Determine the [X, Y] coordinate at the center of the cell enclosing the given text.  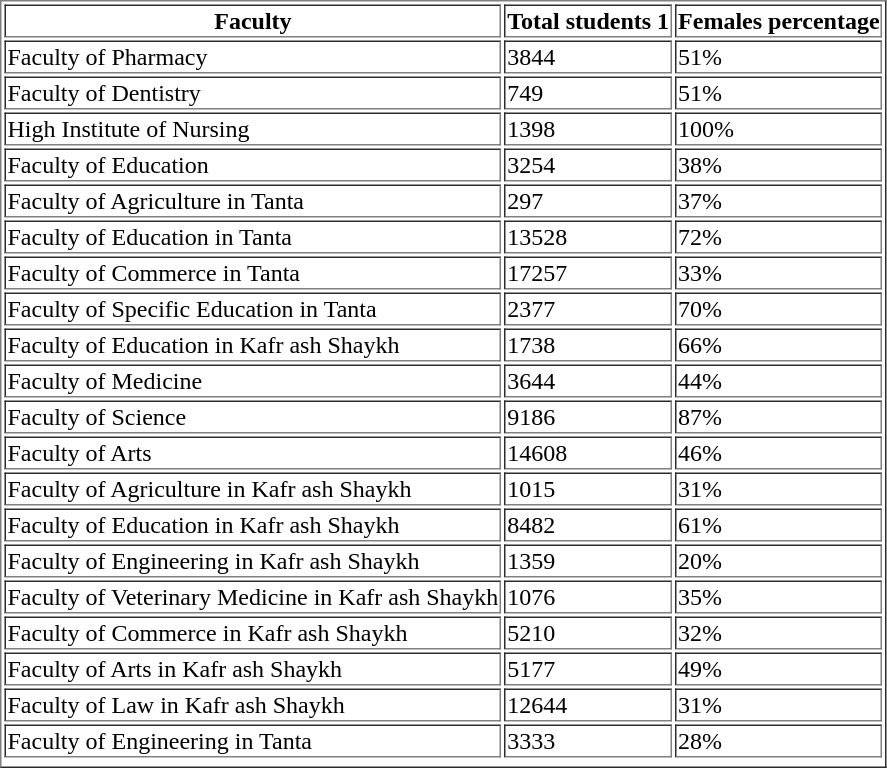
Faculty of Education [252, 164]
Faculty of Education in Tanta [252, 236]
3254 [588, 164]
Faculty [252, 20]
3333 [588, 740]
Faculty of Medicine [252, 380]
Faculty of Pharmacy [252, 56]
46% [778, 452]
37% [778, 200]
35% [778, 596]
70% [778, 308]
17257 [588, 272]
3844 [588, 56]
13528 [588, 236]
Faculty of Law in Kafr ash Shaykh [252, 704]
High Institute of Nursing [252, 128]
72% [778, 236]
1076 [588, 596]
Faculty of Arts [252, 452]
100% [778, 128]
44% [778, 380]
14608 [588, 452]
Faculty of Specific Education in Tanta [252, 308]
Females percentage [778, 20]
Faculty of Agriculture in Kafr ash Shaykh [252, 488]
33% [778, 272]
Faculty of Arts in Kafr ash Shaykh [252, 668]
49% [778, 668]
Faculty of Engineering in Tanta [252, 740]
61% [778, 524]
1738 [588, 344]
9186 [588, 416]
297 [588, 200]
Faculty of Veterinary Medicine in Kafr ash Shaykh [252, 596]
28% [778, 740]
3644 [588, 380]
8482 [588, 524]
1015 [588, 488]
5210 [588, 632]
20% [778, 560]
Faculty of Dentistry [252, 92]
38% [778, 164]
Faculty of Science [252, 416]
Faculty of Commerce in Kafr ash Shaykh [252, 632]
Faculty of Engineering in Kafr ash Shaykh [252, 560]
749 [588, 92]
32% [778, 632]
Total students 1 [588, 20]
5177 [588, 668]
Faculty of Commerce in Tanta [252, 272]
1359 [588, 560]
66% [778, 344]
2377 [588, 308]
Faculty of Agriculture in Tanta [252, 200]
12644 [588, 704]
1398 [588, 128]
87% [778, 416]
